Output the (X, Y) coordinate of the center of the cell containing the given text.  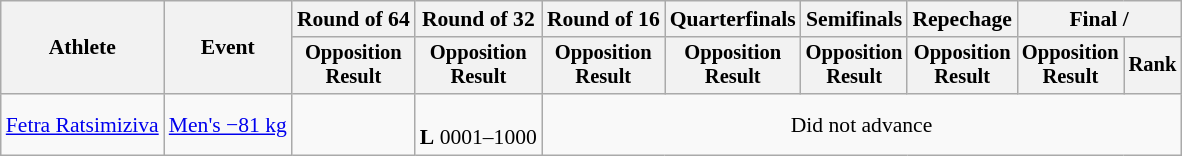
Fetra Ratsimiziva (82, 124)
Round of 16 (604, 19)
Men's −81 kg (228, 124)
Did not advance (862, 124)
Semifinals (854, 19)
Rank (1153, 66)
Repechage (962, 19)
Event (228, 48)
Quarterfinals (733, 19)
Round of 32 (478, 19)
Round of 64 (354, 19)
Athlete (82, 48)
L 0001–1000 (478, 124)
Final / (1099, 19)
